Search for the cell housing the specified text and yield its (x, y) center coordinate. 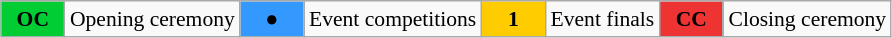
1 (513, 19)
Event competitions (392, 19)
CC (691, 19)
Opening ceremony (152, 19)
● (272, 19)
OC (33, 19)
Event finals (602, 19)
Closing ceremony (807, 19)
